Scan for the cell matching the given text and deliver its (x, y) coordinate at center. 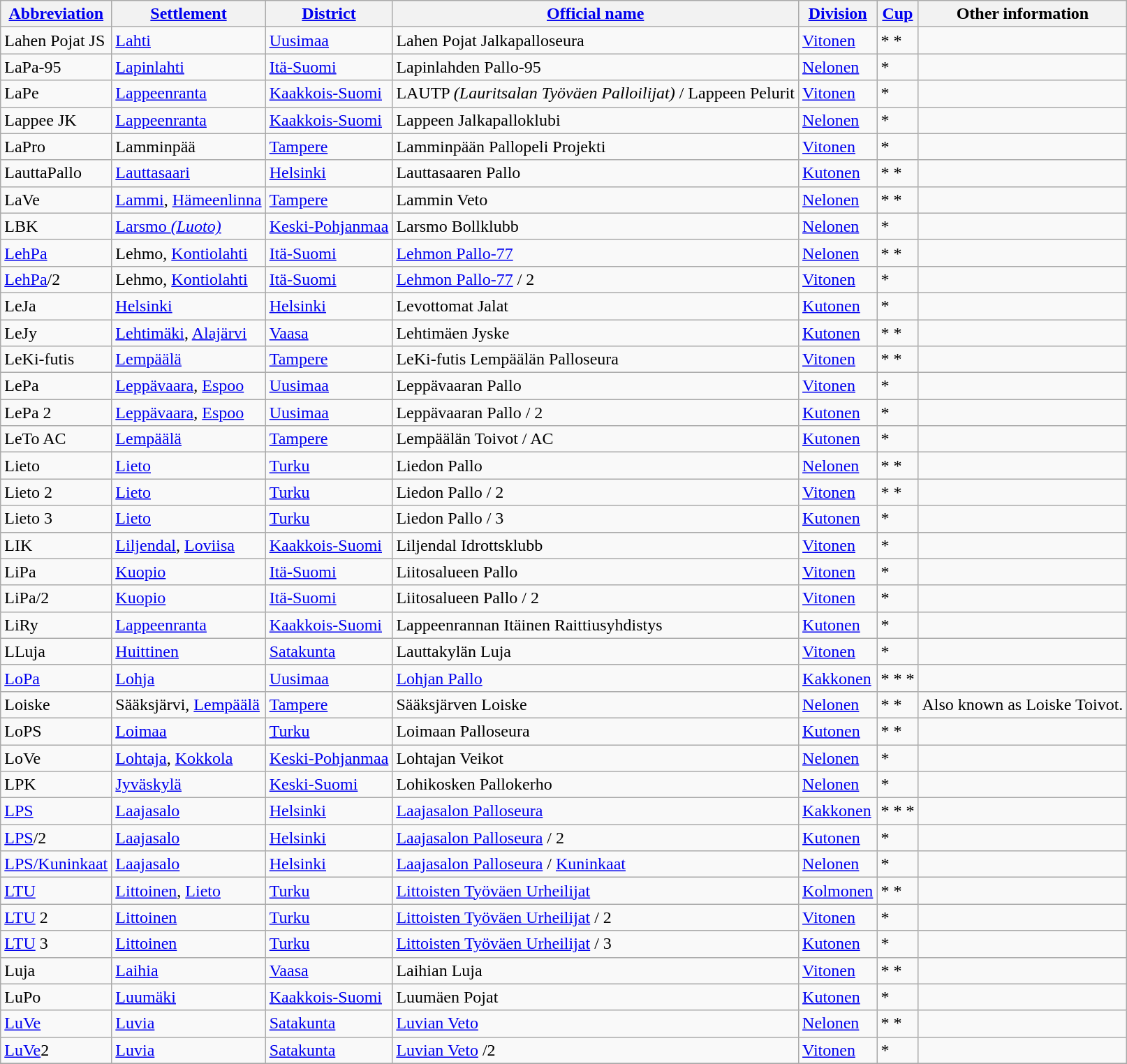
LeKi-futis (56, 360)
Lappeen Jalkapalloklubi (596, 120)
Also known as Loiske Toivot. (1022, 704)
LeJa (56, 306)
Lempäälän Toivot / AC (596, 439)
Laihia (189, 970)
Jyväskylä (189, 785)
Lauttasaari (189, 173)
Lahen Pojat JS (56, 40)
Lahen Pojat Jalkapalloseura (596, 40)
LehPa/2 (56, 279)
LaVe (56, 200)
Loimaan Palloseura (596, 731)
LPS/Kuninkaat (56, 864)
Huittinen (189, 651)
LPK (56, 785)
Lehmon Pallo-77 (596, 253)
Luumäen Pojat (596, 997)
LoPS (56, 731)
Leppävaaran Pallo (596, 386)
Kolmonen (838, 891)
Laihian Luja (596, 970)
LiPa/2 (56, 598)
District (329, 14)
LAUTP (Lauritsalan Työväen Palloilijat) / Lappeen Pelurit (596, 94)
LiRy (56, 625)
Lohikosken Pallokerho (596, 785)
Larsmo Bollklubb (596, 226)
Abbreviation (56, 14)
Liljendal, Loviisa (189, 545)
Settlement (189, 14)
Lieto 2 (56, 492)
LTU 3 (56, 944)
Division (838, 14)
LIK (56, 545)
Lehtimäen Jyske (596, 333)
Luumäki (189, 997)
Lieto 3 (56, 519)
LBK (56, 226)
Laajasalon Palloseura / Kuninkaat (596, 864)
Larsmo (Luoto) (189, 226)
Liitosalueen Pallo (596, 572)
Liitosalueen Pallo / 2 (596, 598)
Lappee JK (56, 120)
LiPa (56, 572)
Lamminpää (189, 147)
Lahti (189, 40)
Liljendal Idrottsklubb (596, 545)
Liedon Pallo (596, 466)
Leppävaaran Pallo / 2 (596, 413)
Littoinen, Lieto (189, 891)
LehPa (56, 253)
LTU 2 (56, 917)
Luvian Veto /2 (596, 1050)
LuVe (56, 1024)
Sääksjärven Loiske (596, 704)
LoPa (56, 678)
Official name (596, 14)
Cup (898, 14)
LeTo AC (56, 439)
Liedon Pallo / 3 (596, 519)
LoVe (56, 758)
LauttaPallo (56, 173)
Lauttakylän Luja (596, 651)
LeKi-futis Lempäälän Palloseura (596, 360)
Lehtimäki, Alajärvi (189, 333)
Lammi, Hämeenlinna (189, 200)
Liedon Pallo / 2 (596, 492)
Loimaa (189, 731)
Lappeenrannan Itäinen Raittiusyhdistys (596, 625)
Laajasalon Palloseura (596, 811)
Loiske (56, 704)
Luvian Veto (596, 1024)
Levottomat Jalat (596, 306)
Littoisten Työväen Urheilijat / 2 (596, 917)
Other information (1022, 14)
Lohtaja, Kokkola (189, 758)
LePa 2 (56, 413)
LPS/2 (56, 838)
LuPo (56, 997)
Littoisten Työväen Urheilijat / 3 (596, 944)
LLuja (56, 651)
Lammin Veto (596, 200)
Lapinlahti (189, 67)
Lauttasaaren Pallo (596, 173)
Lohja (189, 678)
Lehmon Pallo-77 / 2 (596, 279)
Laajasalon Palloseura / 2 (596, 838)
LaPe (56, 94)
LaPa-95 (56, 67)
Keski-Suomi (329, 785)
LPS (56, 811)
Sääksjärvi, Lempäälä (189, 704)
Lamminpään Pallopeli Projekti (596, 147)
Lohjan Pallo (596, 678)
Luja (56, 970)
LePa (56, 386)
Lapinlahden Pallo-95 (596, 67)
Lohtajan Veikot (596, 758)
LTU (56, 891)
LeJy (56, 333)
Littoisten Työväen Urheilijat (596, 891)
LuVe2 (56, 1050)
LaPro (56, 147)
